Output the (x, y) coordinate of the center of the cell containing the given text.  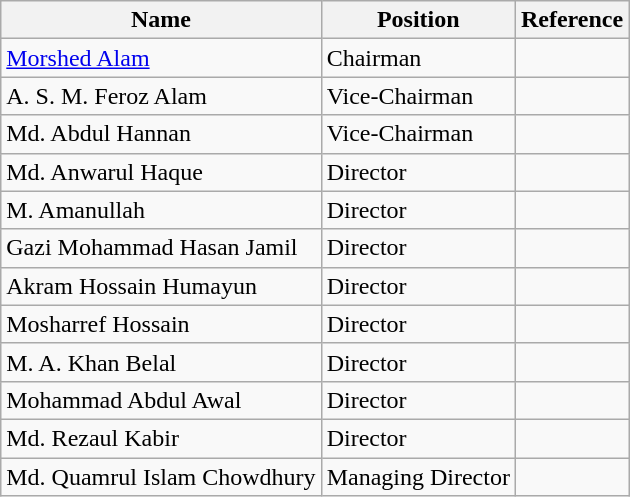
Mosharref Hossain (161, 324)
Gazi Mohammad Hasan Jamil (161, 248)
Md. Quamrul Islam Chowdhury (161, 477)
M. A. Khan Belal (161, 362)
Md. Anwarul Haque (161, 172)
Md. Abdul Hannan (161, 134)
Akram Hossain Humayun (161, 286)
Chairman (418, 58)
Position (418, 20)
Morshed Alam (161, 58)
Managing Director (418, 477)
A. S. M. Feroz Alam (161, 96)
Reference (572, 20)
Name (161, 20)
Md. Rezaul Kabir (161, 438)
M. Amanullah (161, 210)
Mohammad Abdul Awal (161, 400)
